Scan for the cell matching the given text and deliver its (X, Y) coordinate at center. 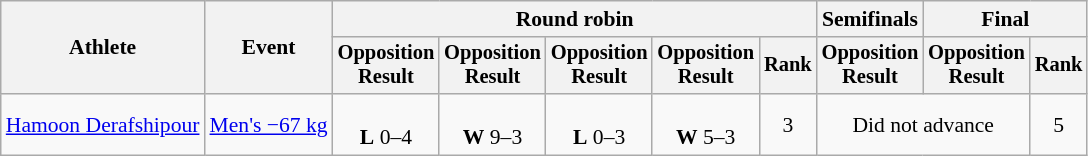
Athlete (103, 48)
3 (788, 124)
Did not advance (924, 124)
Hamoon Derafshipour (103, 124)
Round robin (575, 19)
5 (1059, 124)
L 0–4 (386, 124)
Event (269, 48)
Men's −67 kg (269, 124)
W 5–3 (706, 124)
Final (1005, 19)
L 0–3 (600, 124)
Semifinals (870, 19)
W 9–3 (492, 124)
